Capture the cell that displays the provided text and extract its [x, y] central coordinate. 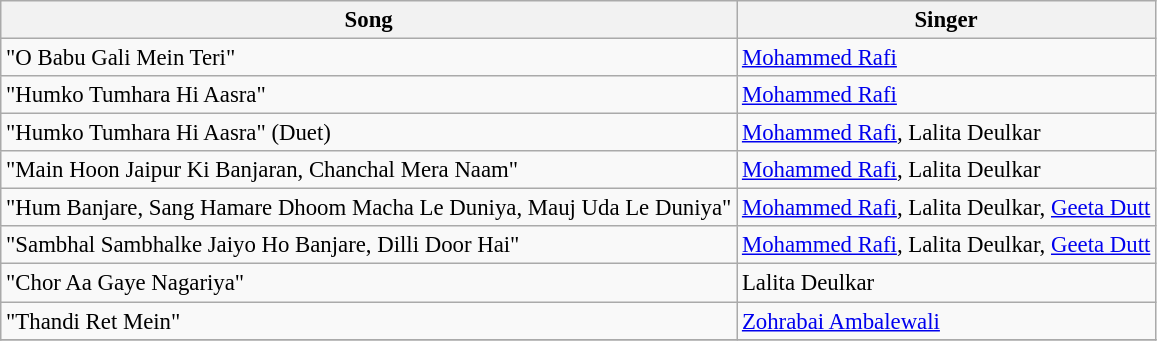
Lalita Deulkar [946, 283]
"Humko Tumhara Hi Aasra" (Duet) [369, 133]
"Main Hoon Jaipur Ki Banjaran, Chanchal Mera Naam" [369, 170]
Zohrabai Ambalewali [946, 321]
"Chor Aa Gaye Nagariya" [369, 283]
"Thandi Ret Mein" [369, 321]
Singer [946, 20]
"Humko Tumhara Hi Aasra" [369, 95]
Song [369, 20]
"Hum Banjare, Sang Hamare Dhoom Macha Le Duniya, Mauj Uda Le Duniya" [369, 208]
"O Babu Gali Mein Teri" [369, 58]
"Sambhal Sambhalke Jaiyo Ho Banjare, Dilli Door Hai" [369, 245]
